Find where the given text appears and provide that cell's center as (x, y) coordinate. 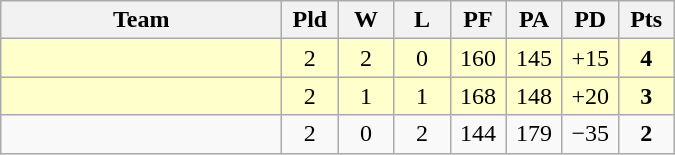
4 (646, 58)
144 (478, 134)
−35 (590, 134)
L (422, 20)
160 (478, 58)
168 (478, 96)
3 (646, 96)
+15 (590, 58)
Pld (310, 20)
PD (590, 20)
W (366, 20)
PF (478, 20)
179 (534, 134)
Team (142, 20)
Pts (646, 20)
148 (534, 96)
+20 (590, 96)
145 (534, 58)
PA (534, 20)
